Identify which cell holds the provided text, then report its (X, Y) central coordinate. 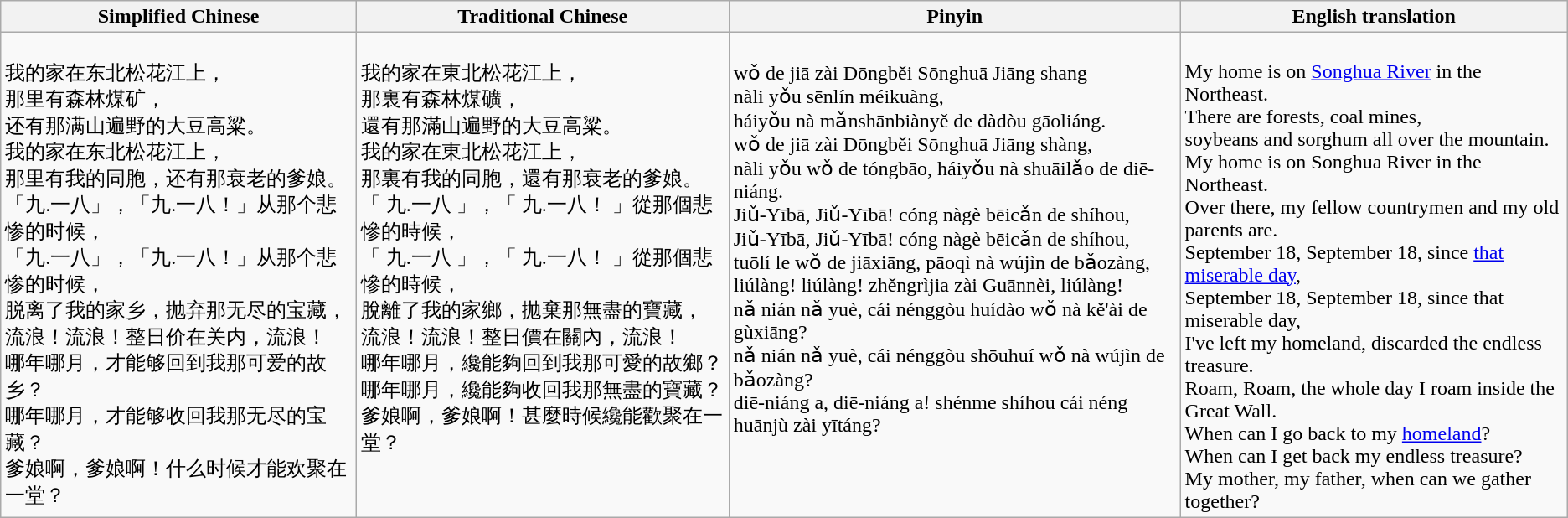
Traditional Chinese (543, 17)
Simplified Chinese (178, 17)
Pinyin (955, 17)
English translation (1374, 17)
